Detect which cell encompasses the target text, then output its (x, y) center coordinate. 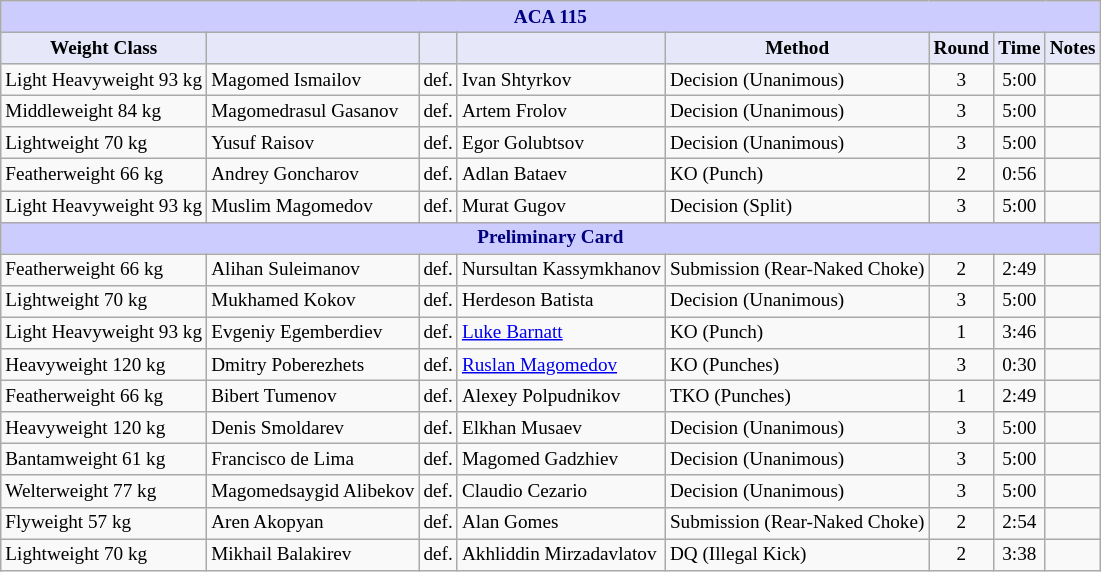
Alihan Suleimanov (313, 270)
3:46 (1020, 333)
Weight Class (104, 48)
Bantamweight 61 kg (104, 460)
Flyweight 57 kg (104, 523)
Magomed Gadzhiev (561, 460)
Mikhail Balakirev (313, 554)
Magomedrasul Gasanov (313, 111)
Middleweight 84 kg (104, 111)
Magomedsaygid Alibekov (313, 491)
Luke Barnatt (561, 333)
Muslim Magomedov (313, 206)
3:38 (1020, 554)
Bibert Tumenov (313, 396)
Evgeniy Egemberdiev (313, 333)
Time (1020, 48)
Dmitry Poberezhets (313, 365)
Method (797, 48)
Nursultan Kassymkhanov (561, 270)
Alexey Polpudnikov (561, 396)
Denis Smoldarev (313, 428)
Herdeson Batista (561, 301)
Decision (Split) (797, 206)
Adlan Bataev (561, 175)
Francisco de Lima (313, 460)
Andrey Goncharov (313, 175)
Aren Akopyan (313, 523)
Ruslan Magomedov (561, 365)
Alan Gomes (561, 523)
Preliminary Card (550, 238)
2:54 (1020, 523)
0:30 (1020, 365)
Claudio Cezario (561, 491)
Round (962, 48)
Murat Gugov (561, 206)
Notes (1072, 48)
Artem Frolov (561, 111)
0:56 (1020, 175)
DQ (Illegal Kick) (797, 554)
Elkhan Musaev (561, 428)
Magomed Ismailov (313, 80)
TKO (Punches) (797, 396)
Ivan Shtyrkov (561, 80)
Welterweight 77 kg (104, 491)
Egor Golubtsov (561, 143)
KO (Punches) (797, 365)
Mukhamed Kokov (313, 301)
Yusuf Raisov (313, 143)
ACA 115 (550, 17)
Akhliddin Mirzadavlatov (561, 554)
